Extract the (X, Y) coordinate from the center of the cell holding the provided text.  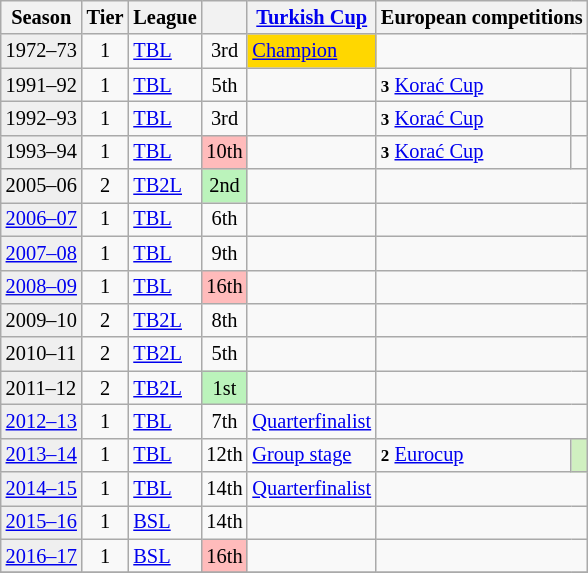
Tier (106, 17)
12th (225, 455)
2011–12 (42, 388)
2009–10 (42, 320)
2006–07 (42, 219)
Group stage (312, 455)
Turkish Cup (312, 17)
League (164, 17)
2016–17 (42, 556)
Season (42, 17)
1993–94 (42, 152)
2012–13 (42, 421)
2014–15 (42, 489)
Champion (312, 51)
2013–14 (42, 455)
2007–08 (42, 253)
1972–73 (42, 51)
1991–92 (42, 85)
2005–06 (42, 186)
2 Eurocup (474, 455)
European competitions (482, 17)
2010–11 (42, 354)
2nd (225, 186)
6th (225, 219)
10th (225, 152)
9th (225, 253)
7th (225, 421)
8th (225, 320)
2015–16 (42, 522)
1992–93 (42, 118)
2008–09 (42, 287)
1st (225, 388)
